Scan for the cell matching the given text and deliver its [X, Y] coordinate at center. 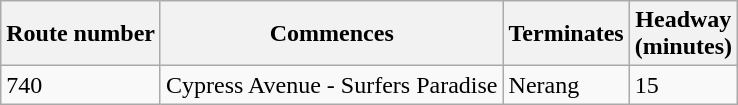
15 [683, 85]
Terminates [566, 34]
Headway(minutes) [683, 34]
740 [81, 85]
Route number [81, 34]
Commences [332, 34]
Cypress Avenue - Surfers Paradise [332, 85]
Nerang [566, 85]
